Extract the (X, Y) coordinate from the center of the cell holding the provided text.  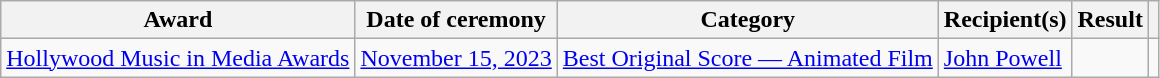
John Powell (1005, 58)
Result (1110, 20)
Recipient(s) (1005, 20)
Date of ceremony (456, 20)
November 15, 2023 (456, 58)
Hollywood Music in Media Awards (178, 58)
Category (748, 20)
Best Original Score — Animated Film (748, 58)
Award (178, 20)
